Determine the (X, Y) coordinate at the center of the cell enclosing the given text.  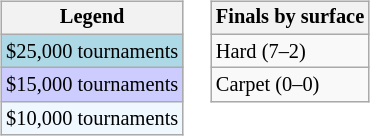
Legend (92, 18)
Hard (7–2) (290, 51)
$10,000 tournaments (92, 119)
$25,000 tournaments (92, 51)
Carpet (0–0) (290, 85)
$15,000 tournaments (92, 85)
Finals by surface (290, 18)
